Identify which cell holds the provided text, then report its (x, y) central coordinate. 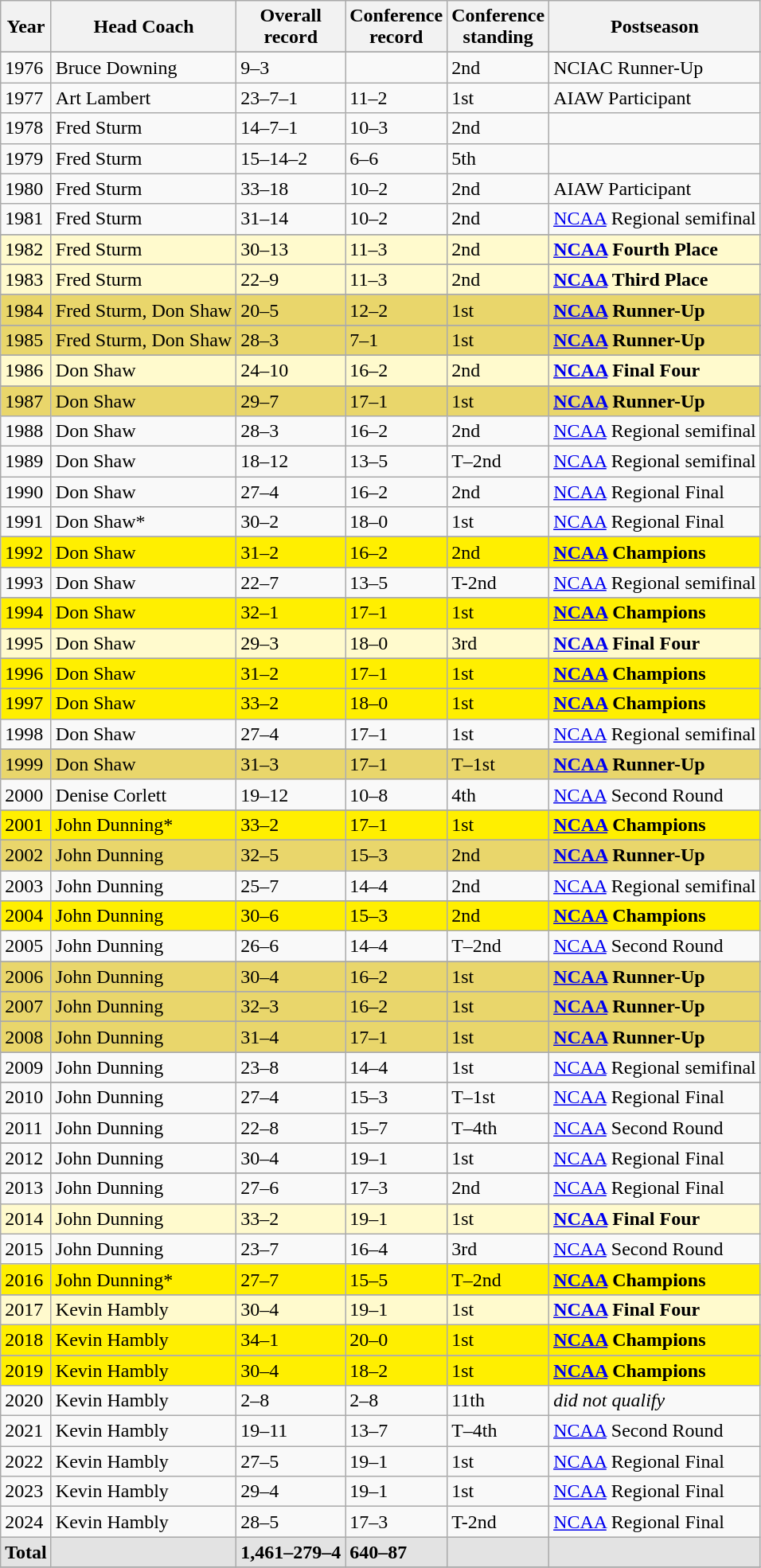
1992 (26, 552)
1979 (26, 158)
Don Shaw* (143, 522)
1984 (26, 310)
2010 (26, 1098)
2014 (26, 1219)
1993 (26, 583)
13–7 (396, 1431)
1986 (26, 370)
Conference standing (498, 27)
NCAA Fourth Place (655, 249)
23–8 (291, 1067)
2018 (26, 1340)
24–10 (291, 370)
Total (26, 1552)
20–0 (396, 1340)
2004 (26, 916)
Year (26, 27)
15–5 (396, 1279)
18–2 (396, 1370)
1995 (26, 643)
32–3 (291, 1007)
1990 (26, 492)
19–12 (291, 794)
11–2 (396, 98)
20–5 (291, 310)
32–5 (291, 855)
2017 (26, 1309)
31–4 (291, 1037)
1996 (26, 673)
14–7–1 (291, 128)
1999 (26, 764)
640–87 (396, 1552)
30–2 (291, 522)
2020 (26, 1401)
2023 (26, 1492)
did not qualify (655, 1401)
34–1 (291, 1340)
1977 (26, 98)
22–8 (291, 1128)
1980 (26, 189)
NCIAC Runner-Up (655, 68)
2009 (26, 1067)
27–7 (291, 1279)
2007 (26, 1007)
1978 (26, 128)
2002 (26, 855)
1,461–279–4 (291, 1552)
7–1 (396, 340)
23–7–1 (291, 98)
1991 (26, 522)
29–3 (291, 643)
2008 (26, 1037)
5th (498, 158)
1981 (26, 219)
2005 (26, 946)
1998 (26, 734)
NCAA Third Place (655, 279)
10–8 (396, 794)
2011 (26, 1128)
9–3 (291, 68)
1997 (26, 704)
31–14 (291, 219)
23–7 (291, 1249)
31–3 (291, 764)
2012 (26, 1158)
29–4 (291, 1492)
25–7 (291, 886)
30–13 (291, 249)
1985 (26, 340)
2001 (26, 825)
1994 (26, 613)
Denise Corlett (143, 794)
33–18 (291, 189)
1988 (26, 431)
18–12 (291, 462)
2013 (26, 1188)
2019 (26, 1370)
Art Lambert (143, 98)
2016 (26, 1279)
30–6 (291, 916)
1976 (26, 68)
10–3 (396, 128)
32–1 (291, 613)
2021 (26, 1431)
Conference record (396, 27)
Bruce Downing (143, 68)
26–6 (291, 946)
2022 (26, 1461)
2024 (26, 1522)
2015 (26, 1249)
15–7 (396, 1128)
6–6 (396, 158)
Postseason (655, 27)
1983 (26, 279)
12–2 (396, 310)
15–14–2 (291, 158)
Head Coach (143, 27)
22–7 (291, 583)
4th (498, 794)
2000 (26, 794)
2006 (26, 977)
27–6 (291, 1188)
Overall record (291, 27)
1982 (26, 249)
27–5 (291, 1461)
1989 (26, 462)
22–9 (291, 279)
28–5 (291, 1522)
1987 (26, 400)
16–4 (396, 1249)
11th (498, 1401)
29–7 (291, 400)
19–11 (291, 1431)
2003 (26, 886)
